Identify which cell holds the provided text, then report its (X, Y) central coordinate. 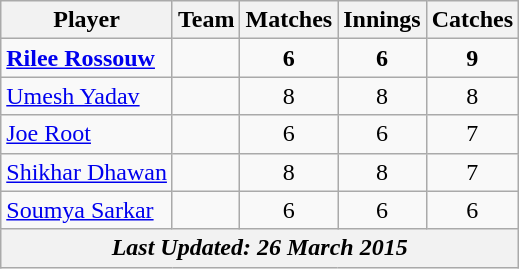
Joe Root (87, 134)
Innings (382, 20)
Matches (289, 20)
Catches (472, 20)
Umesh Yadav (87, 96)
Soumya Sarkar (87, 210)
Player (87, 20)
Shikhar Dhawan (87, 172)
Rilee Rossouw (87, 58)
Last Updated: 26 March 2015 (260, 248)
Team (206, 20)
9 (472, 58)
